Determine the (X, Y) coordinate at the center of the cell enclosing the given text.  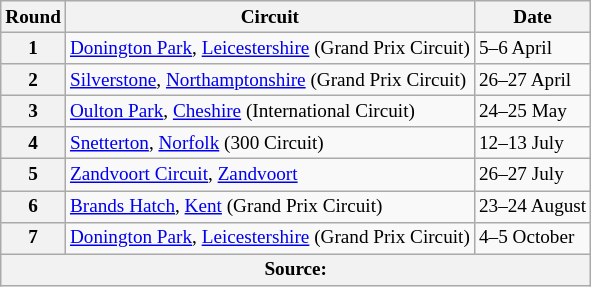
4 (34, 143)
Date (532, 17)
26–27 July (532, 175)
Brands Hatch, Kent (Grand Prix Circuit) (270, 206)
23–24 August (532, 206)
12–13 July (532, 143)
3 (34, 111)
4–5 October (532, 238)
1 (34, 48)
Source: (296, 270)
5–6 April (532, 48)
Zandvoort Circuit, Zandvoort (270, 175)
7 (34, 238)
Silverstone, Northamptonshire (Grand Prix Circuit) (270, 80)
26–27 April (532, 80)
6 (34, 206)
5 (34, 175)
Round (34, 17)
2 (34, 80)
Snetterton, Norfolk (300 Circuit) (270, 143)
Oulton Park, Cheshire (International Circuit) (270, 111)
Circuit (270, 17)
24–25 May (532, 111)
